Pinpoint the cell where the given text exists, returning its (x, y) midpoint coordinate. 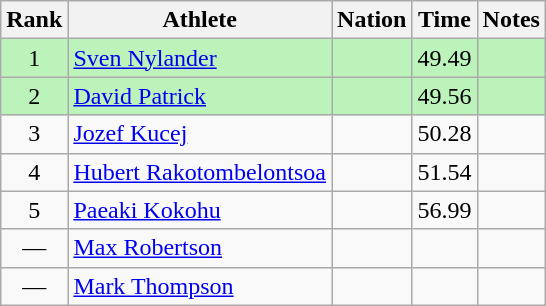
Time (444, 20)
49.56 (444, 96)
51.54 (444, 172)
56.99 (444, 210)
Mark Thompson (200, 286)
2 (34, 96)
Athlete (200, 20)
Max Robertson (200, 248)
Notes (511, 20)
5 (34, 210)
Rank (34, 20)
Hubert Rakotombelontsoa (200, 172)
Jozef Kucej (200, 134)
49.49 (444, 58)
David Patrick (200, 96)
Nation (372, 20)
4 (34, 172)
3 (34, 134)
Sven Nylander (200, 58)
1 (34, 58)
Paeaki Kokohu (200, 210)
50.28 (444, 134)
